Scan for the cell matching the given text and deliver its [X, Y] coordinate at center. 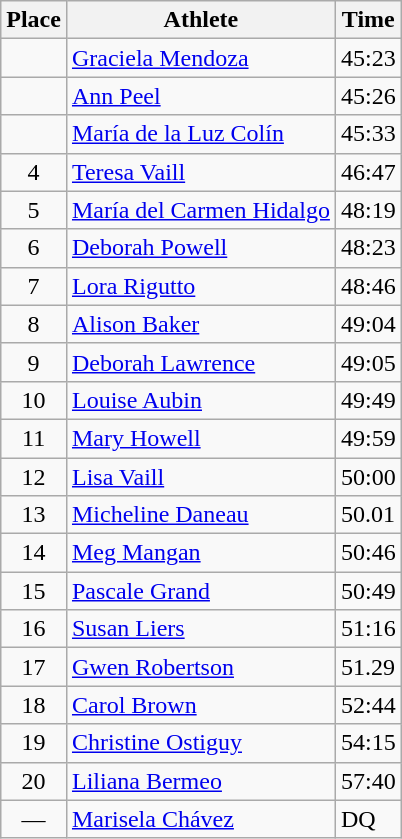
Carol Brown [200, 705]
45:26 [368, 96]
45:23 [368, 58]
6 [34, 248]
13 [34, 515]
María de la Luz Colín [200, 134]
María del Carmen Hidalgo [200, 210]
16 [34, 629]
15 [34, 591]
Lisa Vaill [200, 477]
Mary Howell [200, 438]
48:23 [368, 248]
14 [34, 553]
45:33 [368, 134]
Ann Peel [200, 96]
49:49 [368, 400]
Athlete [200, 20]
Pascale Grand [200, 591]
Teresa Vaill [200, 172]
46:47 [368, 172]
50:00 [368, 477]
49:59 [368, 438]
54:15 [368, 743]
17 [34, 667]
9 [34, 362]
51:16 [368, 629]
52:44 [368, 705]
Micheline Daneau [200, 515]
48:19 [368, 210]
12 [34, 477]
Meg Mangan [200, 553]
Graciela Mendoza [200, 58]
Christine Ostiguy [200, 743]
11 [34, 438]
4 [34, 172]
Deborah Powell [200, 248]
Louise Aubin [200, 400]
20 [34, 781]
51.29 [368, 667]
8 [34, 324]
Susan Liers [200, 629]
50:46 [368, 553]
Deborah Lawrence [200, 362]
Marisela Chávez [200, 819]
Gwen Robertson [200, 667]
57:40 [368, 781]
49:05 [368, 362]
Place [34, 20]
7 [34, 286]
50:49 [368, 591]
Alison Baker [200, 324]
50.01 [368, 515]
Time [368, 20]
10 [34, 400]
18 [34, 705]
48:46 [368, 286]
Lora Rigutto [200, 286]
5 [34, 210]
19 [34, 743]
— [34, 819]
DQ [368, 819]
Liliana Bermeo [200, 781]
49:04 [368, 324]
